From the cell containing the given text, extract its center point as [x, y] coordinate. 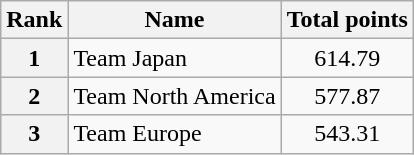
614.79 [347, 58]
Name [174, 20]
3 [34, 134]
Team Europe [174, 134]
543.31 [347, 134]
1 [34, 58]
Total points [347, 20]
2 [34, 96]
Team Japan [174, 58]
Rank [34, 20]
577.87 [347, 96]
Team North America [174, 96]
